From the cell containing the given text, extract its center point as (x, y) coordinate. 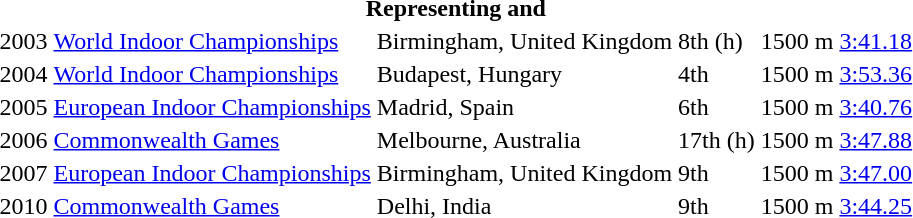
Melbourne, Australia (524, 140)
Commonwealth Games (212, 140)
8th (h) (717, 41)
Madrid, Spain (524, 107)
9th (717, 173)
4th (717, 74)
Budapest, Hungary (524, 74)
17th (h) (717, 140)
6th (717, 107)
